Identify which cell holds the provided text, then report its [x, y] central coordinate. 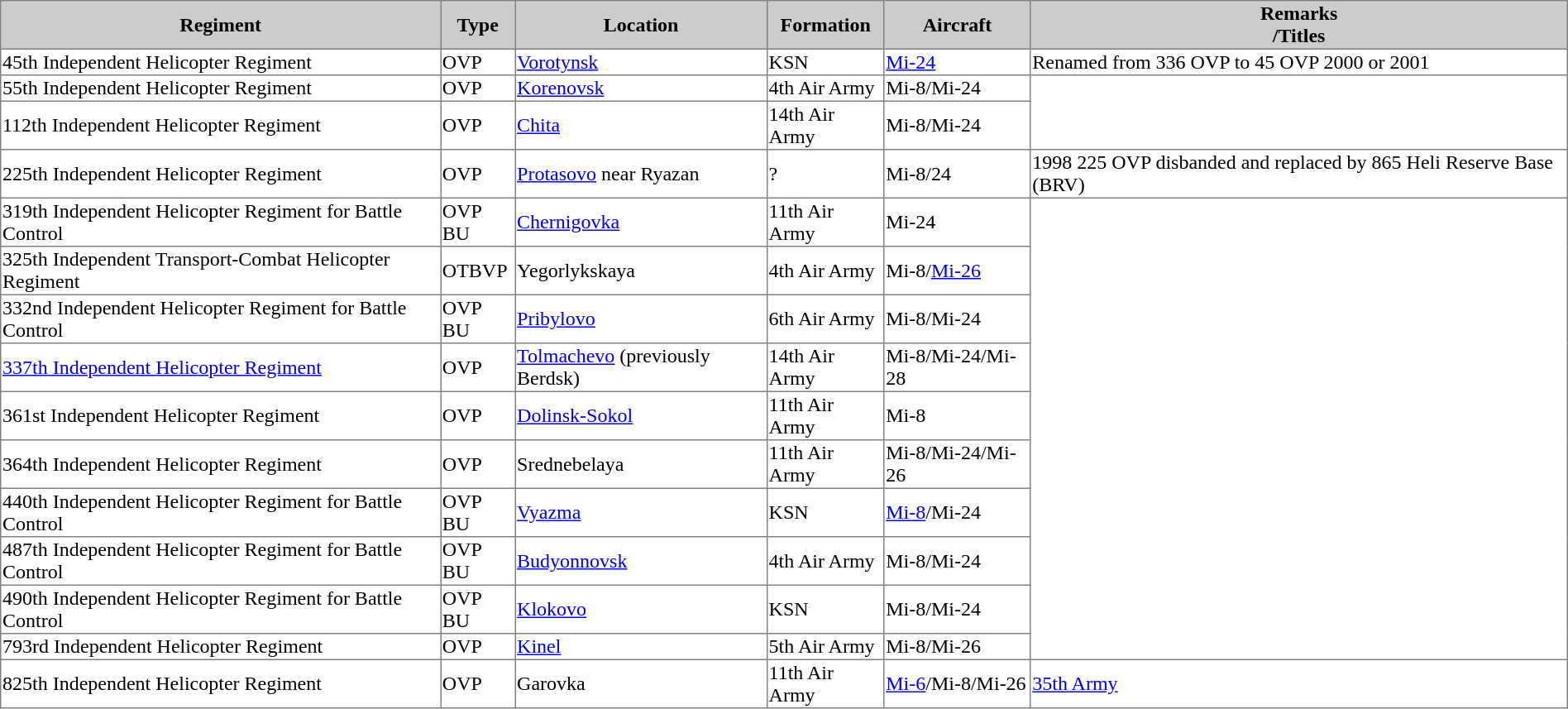
Srednebelaya [641, 464]
? [825, 174]
487th Independent Helicopter Regiment for Battle Control [221, 561]
55th Independent Helicopter Regiment [221, 89]
Remarks/Titles [1298, 25]
Mi-8/24 [958, 174]
112th Independent Helicopter Regiment [221, 125]
Chernigovka [641, 222]
OTBVP [478, 271]
Kinel [641, 647]
Vorotynsk [641, 62]
Korenovsk [641, 89]
825th Independent Helicopter Regiment [221, 683]
Vyazma [641, 512]
Chita [641, 125]
319th Independent Helicopter Regiment for Battle Control [221, 222]
Regiment [221, 25]
Mi-8 [958, 415]
Mi-8/Mi-24/Mi-26 [958, 464]
361st Independent Helicopter Regiment [221, 415]
793rd Independent Helicopter Regiment [221, 647]
Type [478, 25]
490th Independent Helicopter Regiment for Battle Control [221, 609]
Protasovo near Ryazan [641, 174]
325th Independent Transport-Combat Helicopter Regiment [221, 271]
Budyonnovsk [641, 561]
1998 225 OVP disbanded and replaced by 865 Heli Reserve Base (BRV) [1298, 174]
45th Independent Helicopter Regiment [221, 62]
Renamed from 336 OVP to 45 OVP 2000 or 2001 [1298, 62]
440th Independent Helicopter Regiment for Battle Control [221, 512]
Aircraft [958, 25]
Garovka [641, 683]
Mi-8/Mi-24/Mi-28 [958, 367]
Tolmachevo (previously Berdsk) [641, 367]
Formation [825, 25]
364th Independent Helicopter Regiment [221, 464]
5th Air Army [825, 647]
Location [641, 25]
Pribylovo [641, 319]
Klokovo [641, 609]
Mi-6/Mi-8/Mi-26 [958, 683]
6th Air Army [825, 319]
332nd Independent Helicopter Regiment for Battle Control [221, 319]
35th Army [1298, 683]
225th Independent Helicopter Regiment [221, 174]
Dolinsk-Sokol [641, 415]
337th Independent Helicopter Regiment [221, 367]
Yegorlykskaya [641, 271]
